Return (x, y) of the center of cell containing provided text 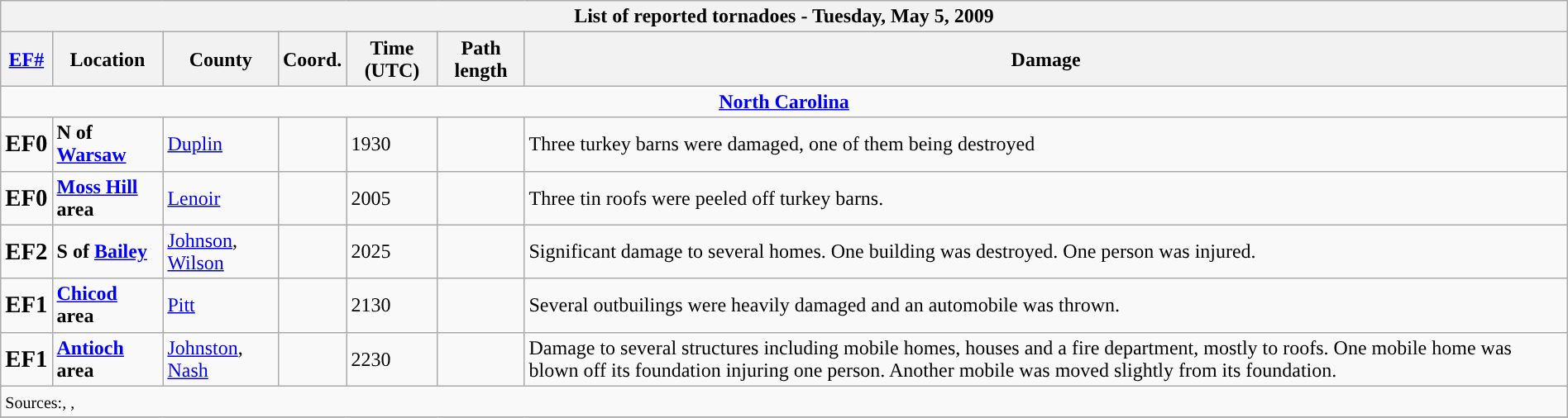
2005 (392, 198)
EF2 (26, 251)
Time (UTC) (392, 59)
Sources:, , (784, 401)
Duplin (221, 144)
Three tin roofs were peeled off turkey barns. (1045, 198)
Several outbuilings were heavily damaged and an automobile was thrown. (1045, 306)
List of reported tornadoes - Tuesday, May 5, 2009 (784, 17)
S of Bailey (108, 251)
Antioch area (108, 359)
North Carolina (784, 102)
Johnson, Wilson (221, 251)
Three turkey barns were damaged, one of them being destroyed (1045, 144)
2130 (392, 306)
County (221, 59)
Lenoir (221, 198)
Chicod area (108, 306)
Path length (481, 59)
2230 (392, 359)
Significant damage to several homes. One building was destroyed. One person was injured. (1045, 251)
1930 (392, 144)
Location (108, 59)
Moss Hill area (108, 198)
Coord. (312, 59)
2025 (392, 251)
EF# (26, 59)
Damage (1045, 59)
Pitt (221, 306)
Johnston, Nash (221, 359)
N of Warsaw (108, 144)
